Determine the [X, Y] coordinate at the center of the cell enclosing the given text.  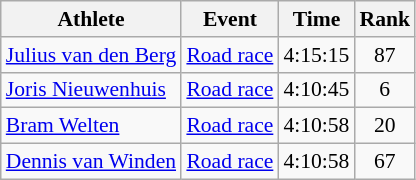
Joris Nieuwenhuis [92, 90]
67 [384, 162]
Julius van den Berg [92, 55]
Athlete [92, 19]
4:15:15 [316, 55]
Bram Welten [92, 126]
6 [384, 90]
Rank [384, 19]
87 [384, 55]
20 [384, 126]
Event [230, 19]
4:10:45 [316, 90]
Time [316, 19]
Dennis van Winden [92, 162]
